Determine the [X, Y] coordinate at the center of the cell enclosing the given text.  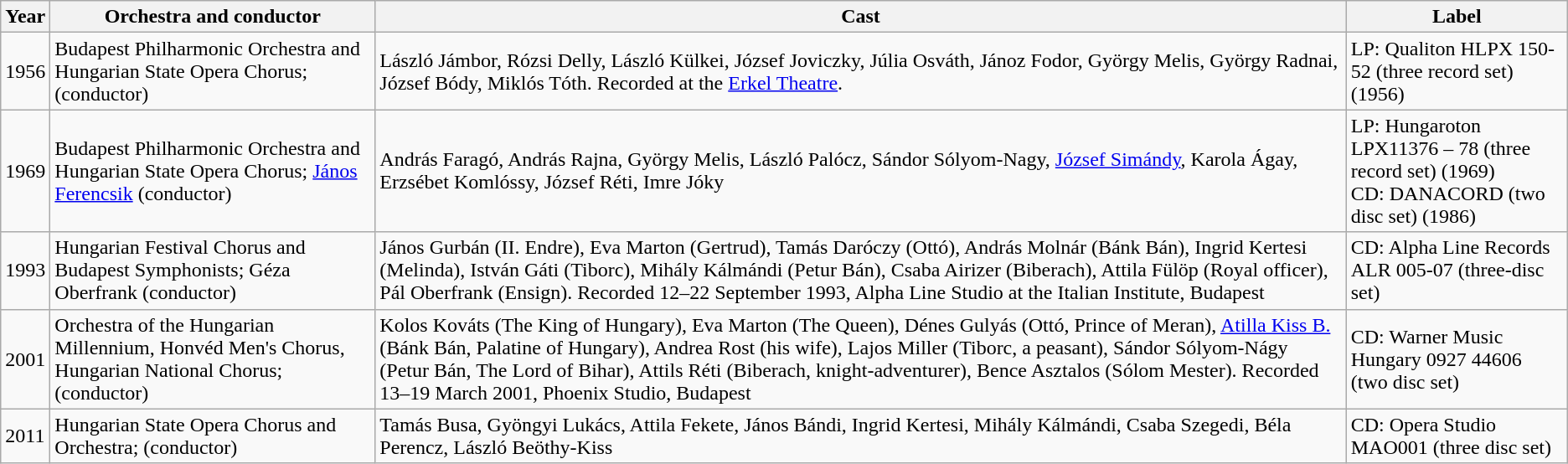
Cast [861, 17]
1993 [25, 271]
Orchestra and conductor [213, 17]
Hungarian State Opera Chorus and Orchestra; (conductor) [213, 436]
Hungarian Festival Chorus and Budapest Symphonists; Géza Oberfrank (conductor) [213, 271]
1969 [25, 171]
Orchestra of the Hungarian Millennium, Honvéd Men's Chorus, Hungarian National Chorus; (conductor) [213, 358]
András Faragó, András Rajna, György Melis, László Palócz, Sándor Sólyom-Nagy, József Simándy, Karola Ágay, Erzsébet Komlóssy, József Réti, Imre Jóky [861, 171]
Label [1457, 17]
2011 [25, 436]
CD: Alpha Line Records ALR 005-07 (three-disc set) [1457, 271]
2001 [25, 358]
CD: Opera Studio MAO001 (three disc set) [1457, 436]
1956 [25, 71]
Budapest Philharmonic Orchestra and Hungarian State Opera Chorus; János Ferencsik (conductor) [213, 171]
Year [25, 17]
CD: Warner Music Hungary 0927 44606 (two disc set) [1457, 358]
Budapest Philharmonic Orchestra and Hungarian State Opera Chorus; (conductor) [213, 71]
LP: Qualiton HLPX 150-52 (three record set) (1956) [1457, 71]
Tamás Busa, Gyöngyi Lukács, Attila Fekete, János Bándi, Ingrid Kertesi, Mihály Kálmándi, Csaba Szegedi, Béla Perencz, László Beöthy-Kiss [861, 436]
LP: Hungaroton LPX11376 – 78 (three record set) (1969)CD: DANACORD (two disc set) (1986) [1457, 171]
